Output the (x, y) coordinate of the center of the cell containing the given text.  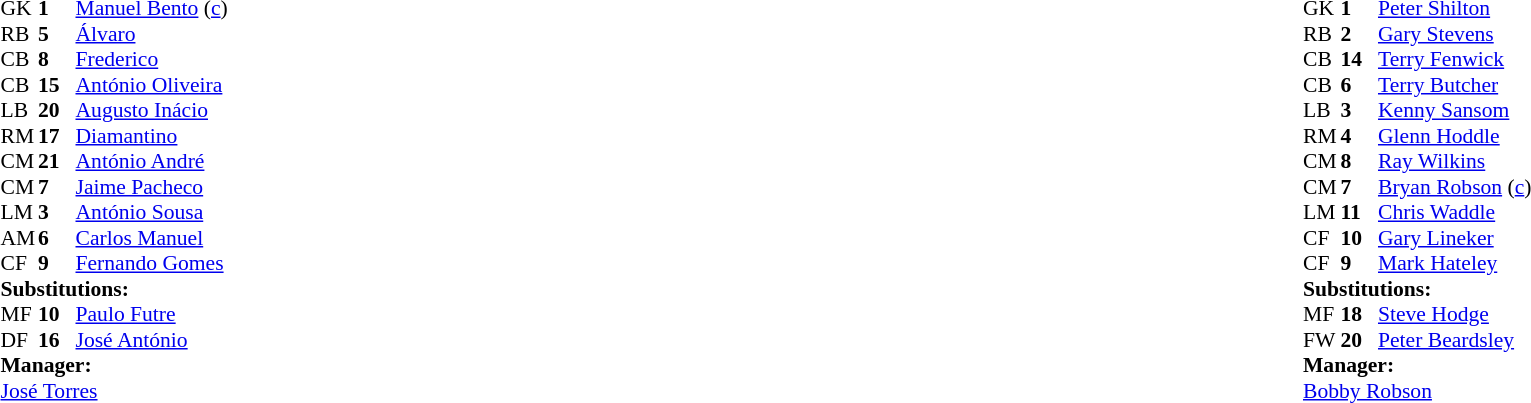
Fernando Gomes (152, 263)
Peter Beardsley (1454, 340)
16 (57, 340)
2 (1359, 34)
Mark Hateley (1454, 263)
Bryan Robson (c) (1454, 187)
AM (19, 238)
Diamantino (152, 136)
21 (57, 161)
Terry Fenwick (1454, 59)
17 (57, 136)
Ray Wilkins (1454, 161)
Kenny Sansom (1454, 111)
18 (1359, 315)
Jaime Pacheco (152, 187)
António André (152, 161)
Frederico (152, 59)
Álvaro (152, 34)
Gary Stevens (1454, 34)
Gary Lineker (1454, 238)
Terry Butcher (1454, 85)
António Sousa (152, 213)
15 (57, 85)
Glenn Hoddle (1454, 136)
Augusto Inácio (152, 111)
António Oliveira (152, 85)
14 (1359, 59)
Chris Waddle (1454, 213)
DF (19, 340)
11 (1359, 213)
4 (1359, 136)
Carlos Manuel (152, 238)
José António (152, 340)
Paulo Futre (152, 315)
FW (1322, 340)
5 (57, 34)
Steve Hodge (1454, 315)
